Extract the (x, y) coordinate from the center of the cell holding the provided text.  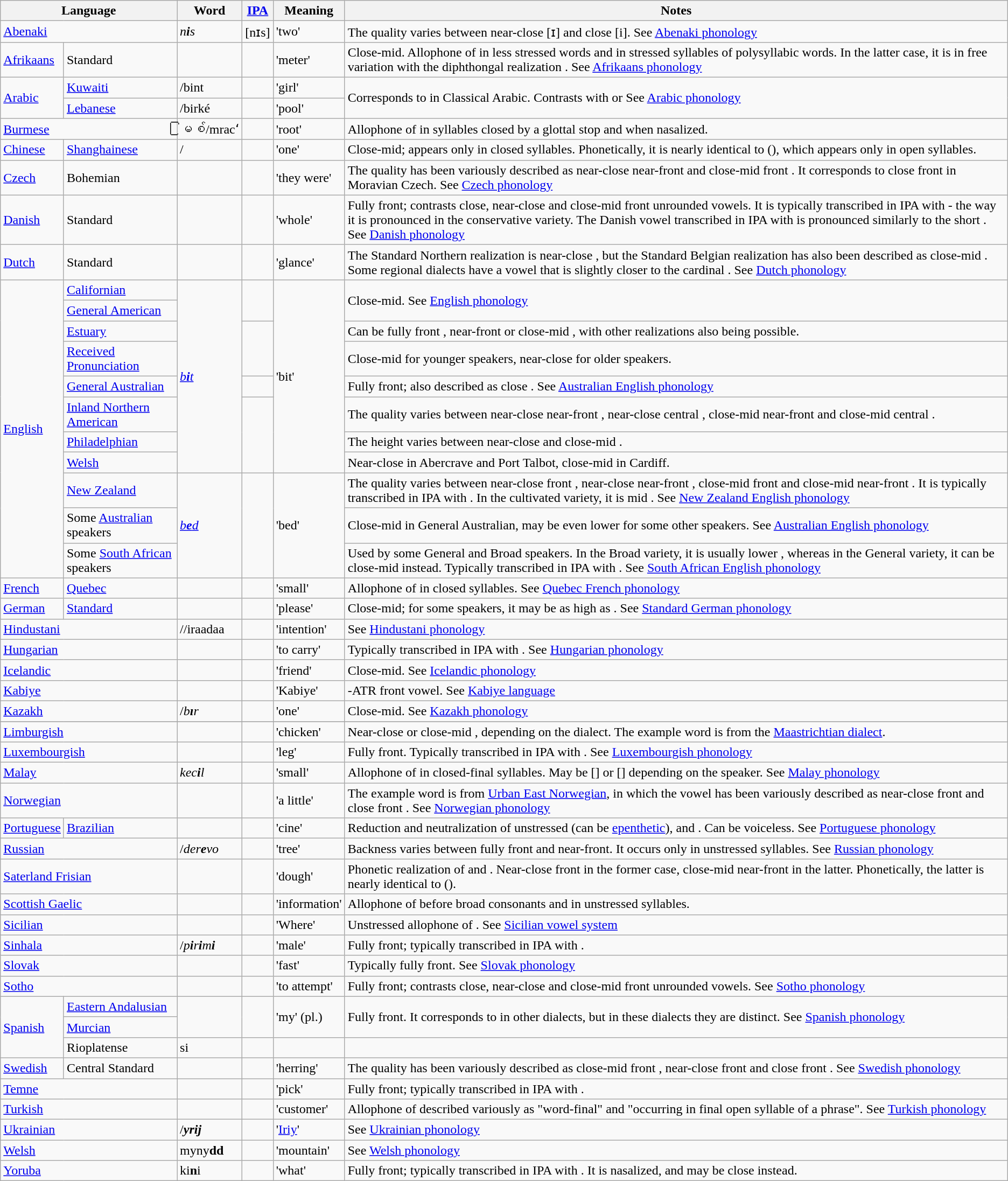
/yrij (210, 1130)
/bint (210, 87)
Fully front; also described as close . See Australian English phonology (676, 387)
Kuwaiti (120, 87)
Icelandic (89, 670)
Allophone of before broad consonants and in unstressed syllables. (676, 904)
Saterland Frisian (89, 877)
'information' (309, 904)
Close-mid; appears only in closed syllables. Phonetically, it is nearly identical to (), which appears only in open syllables. (676, 150)
See Hindustani phonology (676, 629)
Spanish (32, 1027)
Central Standard (120, 1068)
Luxembourgish (89, 752)
'mountain' (309, 1150)
Close-mid. See English phonology (676, 300)
Can be fully front , near-front or close-mid , with other realizations also being possible. (676, 331)
Fully front. It corresponds to in other dialects, but in these dialects they are distinct. See Spanish phonology (676, 1017)
The height varies between near-close and close-mid . (676, 442)
Portuguese (32, 828)
'cine' (309, 828)
si (210, 1047)
Scottish Gaelic (89, 904)
Russian (89, 849)
Afrikaans (32, 59)
Dutch (32, 262)
Californian (120, 290)
Yoruba (89, 1171)
'they were' (309, 178)
Chinese (32, 150)
Slovak (89, 966)
'what' (309, 1171)
See Ukrainian phonology (676, 1130)
Allophone of in closed syllables. See Quebec French phonology (676, 588)
Near-close in Abercrave and Port Talbot, close-mid in Cardiff. (676, 463)
'friend' (309, 670)
Kazakh (89, 711)
nis (210, 32)
Philadelphian (120, 442)
The quality has been variously described as close-mid front , near-close front and close front . See Swedish phonology (676, 1068)
Abenaki (89, 32)
Allophone of in closed-final syllables. May be [] or [] depending on the speaker. See Malay phonology (676, 773)
'fast' (309, 966)
'two' (309, 32)
Close-mid for younger speakers, near-close for older speakers. (676, 359)
Near-close or close-mid , depending on the dialect. The example word is from the Maastrichtian dialect. (676, 732)
မြစ်/mracʻ (210, 129)
Backness varies between fully front and near-front. It occurs only in unstressed syllables. See Russian phonology (676, 849)
Hindustani (89, 629)
Reduction and neutralization of unstressed (can be epenthetic), and . Can be voiceless. See Portuguese phonology (676, 828)
Shanghainese (120, 150)
General American (120, 310)
[nɪs] (257, 32)
Some Australian speakers (120, 526)
'male' (309, 945)
Word (210, 11)
Murcian (120, 1027)
Czech (32, 178)
'Where' (309, 925)
'dough' (309, 877)
'glance' (309, 262)
Limburgish (89, 732)
Estuary (120, 331)
'Kabiye' (309, 690)
Some South African speakers (120, 560)
Allophone of in syllables closed by a glottal stop and when nasalized. (676, 129)
Norwegian (89, 800)
Fully front. Typically transcribed in IPA with . See Luxembourgish phonology (676, 752)
Arabic (32, 97)
Sinhala (89, 945)
'bed' (309, 526)
IPA (257, 11)
'pick' (309, 1088)
Rioplatense (120, 1047)
'Iriy' (309, 1130)
Close-mid in General Australian, may be even lower for some other speakers. See Australian English phonology (676, 526)
Kabiye (89, 690)
'pool' (309, 108)
Language (89, 11)
Unstressed allophone of . See Sicilian vowel system (676, 925)
Hungarian (89, 649)
English (32, 429)
'my' (pl.) (309, 1017)
Notes (676, 11)
'customer' (309, 1109)
The quality varies between near-close [ɪ] and close [i]. See Abenaki phonology (676, 32)
Fully front; contrasts close, near-close and close-mid front unrounded vowels. See Sotho phonology (676, 986)
Bohemian (120, 178)
German (32, 609)
French (32, 588)
'bit' (309, 376)
Danish (32, 220)
Sotho (89, 986)
Sicilian (89, 925)
Swedish (32, 1068)
Fully front; typically transcribed in IPA with . It is nasalized, and may be close instead. (676, 1171)
/birké (210, 108)
Close-mid; for some speakers, it may be as high as . See Standard German phonology (676, 609)
'root' (309, 129)
'intention' (309, 629)
kecil (210, 773)
Typically transcribed in IPA with . See Hungarian phonology (676, 649)
Allophone of described variously as "word-final" and "occurring in final open syllable of a phrase". See Turkish phonology (676, 1109)
'girl' (309, 87)
//iraadaa (210, 629)
Inland Northern American (120, 415)
'meter' (309, 59)
/bır (210, 711)
Close-mid. See Kazakh phonology (676, 711)
Eastern Andalusian (120, 1007)
Lebanese (120, 108)
Temne (89, 1088)
Malay (89, 773)
Typically fully front. See Slovak phonology (676, 966)
Turkish (89, 1109)
'leg' (309, 752)
mynydd (210, 1150)
/pirimi (210, 945)
Corresponds to in Classical Arabic. Contrasts with or See Arabic phonology (676, 97)
-ATR front vowel. See Kabiye language (676, 690)
Quebec (120, 588)
General Australian (120, 387)
'a little' (309, 800)
'to carry' (309, 649)
Received Pronunciation (120, 359)
'tree' (309, 849)
bit (210, 376)
/derevo (210, 849)
'please' (309, 609)
'to attempt' (309, 986)
kini (210, 1171)
Close-mid. See Icelandic phonology (676, 670)
/ (210, 150)
The quality varies between near-close near-front , near-close central , close-mid near-front and close-mid central . (676, 415)
New Zealand (120, 490)
Brazilian (120, 828)
'chicken' (309, 732)
'herring' (309, 1068)
'whole' (309, 220)
See Welsh phonology (676, 1150)
Meaning (309, 11)
Ukrainian (89, 1130)
Burmese (89, 129)
bed (210, 526)
